Search for the cell housing the specified text and yield its (X, Y) center coordinate. 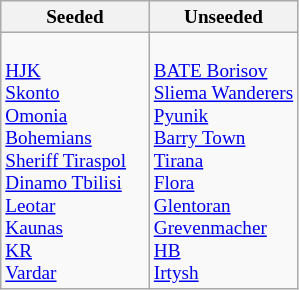
Unseeded (223, 17)
BATE Borisov Sliema Wanderers Pyunik Barry Town Tirana Flora Glentoran Grevenmacher HB Irtysh (223, 160)
Seeded (75, 17)
HJK Skonto Omonia Bohemians Sheriff Tiraspol Dinamo Tbilisi Leotar Kaunas KR Vardar (75, 160)
